Determine the (x, y) coordinate at the center of the cell enclosing the given text.  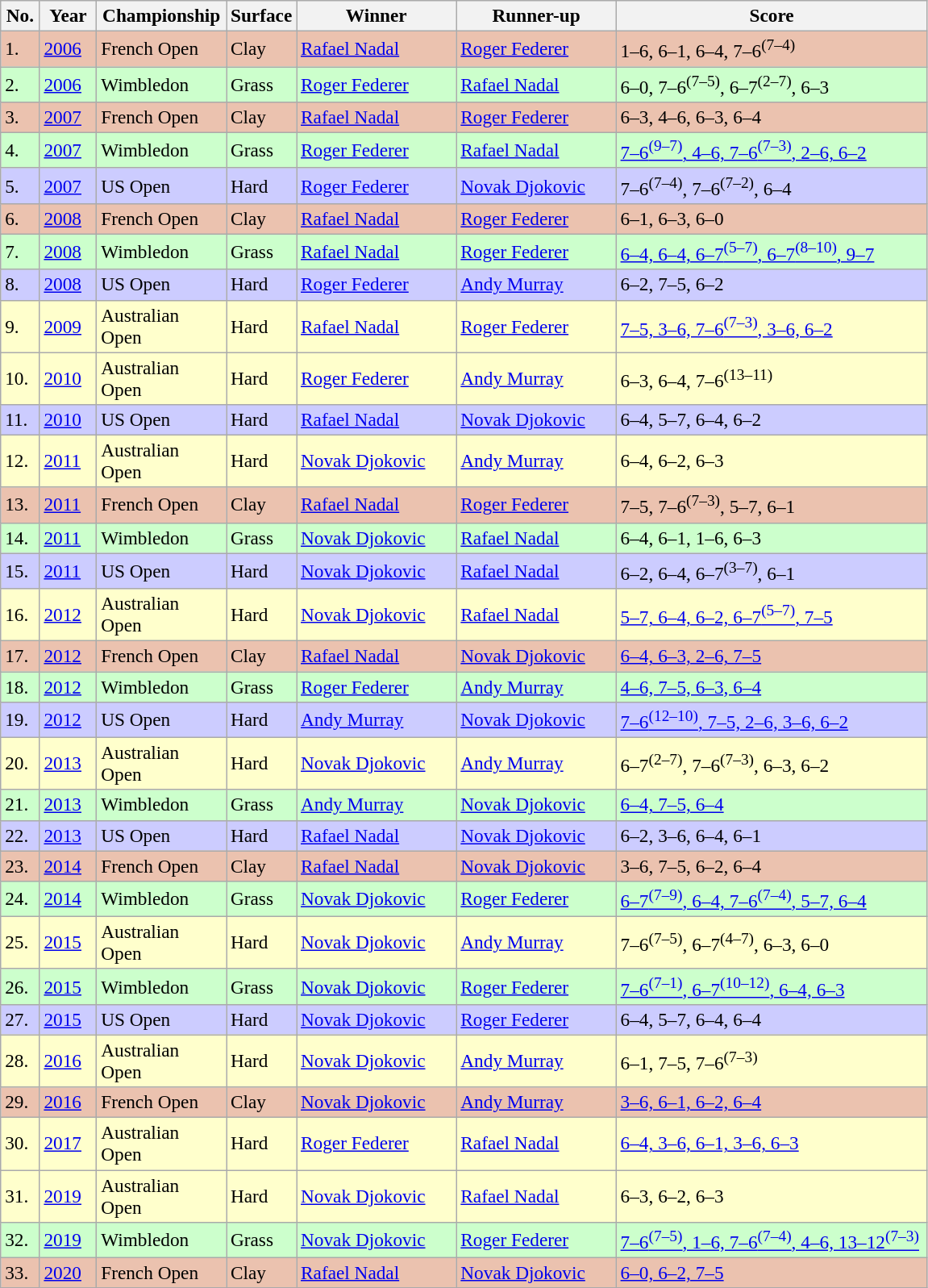
6–1, 6–3, 6–0 (772, 219)
28. (20, 1061)
21. (20, 805)
6–0, 7–6(7–5), 6–7(2–7), 6–3 (772, 84)
Championship (161, 15)
5. (20, 185)
10. (20, 377)
7–5, 3–6, 7–6(7–3), 3–6, 6–2 (772, 326)
14. (20, 538)
6–7(7–9), 6–4, 7–6(7–4), 5–7, 6–4 (772, 898)
6–3, 4–6, 6–3, 6–4 (772, 117)
3. (20, 117)
6–4, 6–3, 2–6, 7–5 (772, 656)
2017 (68, 1144)
6–4, 5–7, 6–4, 6–2 (772, 419)
25. (20, 942)
8. (20, 285)
6–3, 6–4, 7–6(13–11) (772, 377)
7–6(7–1), 6–7(10–12), 6–4, 6–3 (772, 986)
7–6(7–4), 7–6(7–2), 6–4 (772, 185)
27. (20, 1019)
33. (20, 1273)
6–2, 7–5, 6–2 (772, 285)
6. (20, 219)
15. (20, 571)
6–4, 5–7, 6–4, 6–4 (772, 1019)
24. (20, 898)
30. (20, 1144)
16. (20, 615)
Score (772, 15)
4–6, 7–5, 6–3, 6–4 (772, 686)
6–0, 6–2, 7–5 (772, 1273)
29. (20, 1103)
9. (20, 326)
6–7(2–7), 7–6(7–3), 6–3, 6–2 (772, 763)
1. (20, 48)
3–6, 7–5, 6–2, 6–4 (772, 865)
No. (20, 15)
1–6, 6–1, 6–4, 7–6(7–4) (772, 48)
6–1, 7–5, 7–6(7–3) (772, 1061)
7. (20, 252)
6–4, 3–6, 6–1, 3–6, 6–3 (772, 1144)
13. (20, 505)
12. (20, 461)
6–3, 6–2, 6–3 (772, 1195)
7–6(7–5), 6–7(4–7), 6–3, 6–0 (772, 942)
6–2, 3–6, 6–4, 6–1 (772, 836)
6–4, 7–5, 6–4 (772, 805)
6–2, 6–4, 6–7(3–7), 6–1 (772, 571)
Year (68, 15)
6–4, 6–1, 1–6, 6–3 (772, 538)
Winner (377, 15)
2020 (68, 1273)
17. (20, 656)
Surface (261, 15)
2. (20, 84)
6–4, 6–4, 6–7(5–7), 6–7(8–10), 9–7 (772, 252)
4. (20, 150)
6–4, 6–2, 6–3 (772, 461)
3–6, 6–1, 6–2, 6–4 (772, 1103)
32. (20, 1240)
7–6(7–5), 1–6, 7–6(7–4), 4–6, 13–12(7–3) (772, 1240)
23. (20, 865)
5–7, 6–4, 6–2, 6–7(5–7), 7–5 (772, 615)
Runner-up (536, 15)
31. (20, 1195)
18. (20, 686)
22. (20, 836)
7–6(12–10), 7–5, 2–6, 3–6, 6–2 (772, 719)
26. (20, 986)
20. (20, 763)
7–5, 7–6(7–3), 5–7, 6–1 (772, 505)
11. (20, 419)
19. (20, 719)
7–6(9–7), 4–6, 7–6(7–3), 2–6, 6–2 (772, 150)
2009 (68, 326)
